Capture the cell that displays the provided text and extract its (x, y) central coordinate. 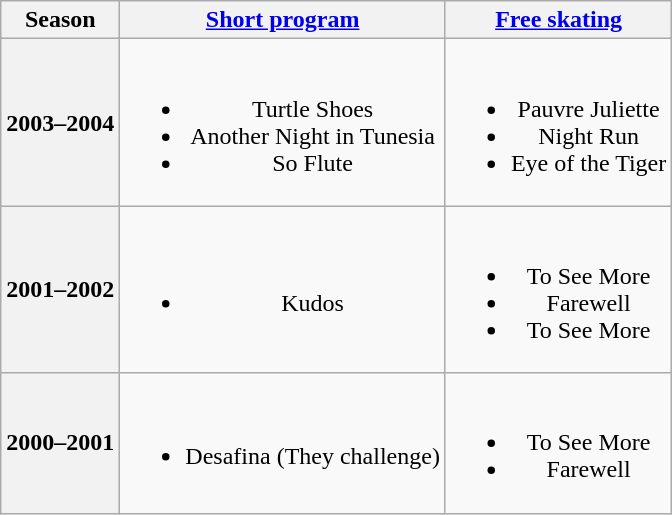
Kudos (283, 290)
2003–2004 (60, 122)
Turtle Shoes Another Night in Tunesia So Flute (283, 122)
Pauvre Juliette Night Run Eye of the Tiger (558, 122)
Free skating (558, 20)
Season (60, 20)
Desafina (They challenge) (283, 443)
Short program (283, 20)
2000–2001 (60, 443)
To See More Farewell To See More (558, 290)
2001–2002 (60, 290)
To See MoreFarewell (558, 443)
